Output the [x, y] coordinate of the center of the cell containing the given text.  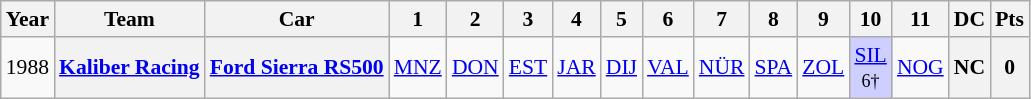
NÜR [722, 68]
DC [970, 19]
MNZ [418, 68]
8 [774, 19]
4 [576, 19]
Ford Sierra RS500 [297, 68]
SPA [774, 68]
5 [622, 19]
NOG [920, 68]
DON [476, 68]
Year [28, 19]
11 [920, 19]
Kaliber Racing [130, 68]
Pts [1010, 19]
ZOL [823, 68]
1 [418, 19]
Team [130, 19]
JAR [576, 68]
Car [297, 19]
1988 [28, 68]
7 [722, 19]
10 [870, 19]
6 [668, 19]
VAL [668, 68]
NC [970, 68]
9 [823, 19]
3 [528, 19]
0 [1010, 68]
SIL6† [870, 68]
EST [528, 68]
DIJ [622, 68]
2 [476, 19]
